For the text-containing cell, return its midpoint in (x, y) coordinate format. 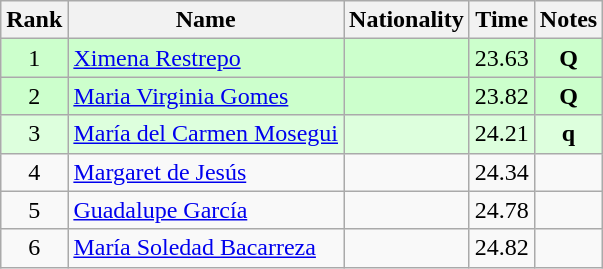
Notes (568, 20)
23.63 (502, 58)
Ximena Restrepo (206, 58)
3 (34, 134)
24.21 (502, 134)
Time (502, 20)
24.82 (502, 248)
4 (34, 172)
5 (34, 210)
Rank (34, 20)
Maria Virginia Gomes (206, 96)
María del Carmen Mosegui (206, 134)
q (568, 134)
Margaret de Jesús (206, 172)
Name (206, 20)
23.82 (502, 96)
Nationality (407, 20)
6 (34, 248)
María Soledad Bacarreza (206, 248)
2 (34, 96)
Guadalupe García (206, 210)
1 (34, 58)
24.78 (502, 210)
24.34 (502, 172)
